From the cell containing the given text, extract its center point as [X, Y] coordinate. 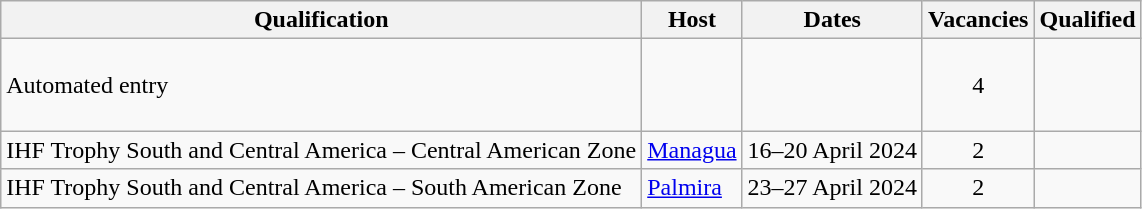
IHF Trophy South and Central America – Central American Zone [322, 150]
4 [978, 85]
Qualified [1088, 20]
Vacancies [978, 20]
Palmira [692, 188]
IHF Trophy South and Central America – South American Zone [322, 188]
Automated entry [322, 85]
Managua [692, 150]
Qualification [322, 20]
23–27 April 2024 [832, 188]
16–20 April 2024 [832, 150]
Host [692, 20]
Dates [832, 20]
